Extract the (X, Y) coordinate from the center of the cell holding the provided text.  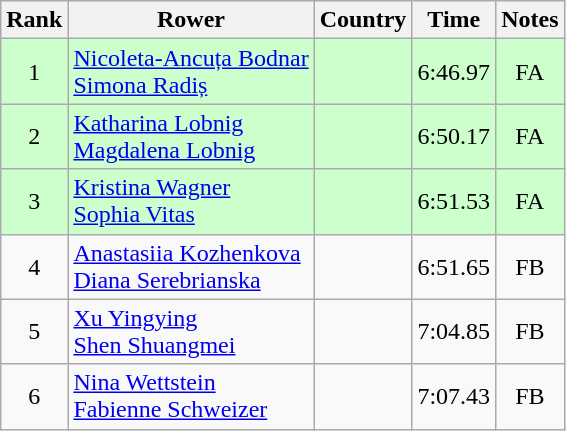
4 (34, 266)
Anastasiia KozhenkovaDiana Serebrianska (191, 266)
1 (34, 72)
6:46.97 (454, 72)
6:51.65 (454, 266)
7:04.85 (454, 332)
6 (34, 396)
6:51.53 (454, 202)
Rank (34, 20)
5 (34, 332)
Xu YingyingShen Shuangmei (191, 332)
Rower (191, 20)
2 (34, 136)
7:07.43 (454, 396)
3 (34, 202)
Kristina WagnerSophia Vitas (191, 202)
Katharina LobnigMagdalena Lobnig (191, 136)
Time (454, 20)
6:50.17 (454, 136)
Nicoleta-Ancuța BodnarSimona Radiș (191, 72)
Country (363, 20)
Nina WettsteinFabienne Schweizer (191, 396)
Notes (530, 20)
